Scan for the cell matching the given text and deliver its (x, y) coordinate at center. 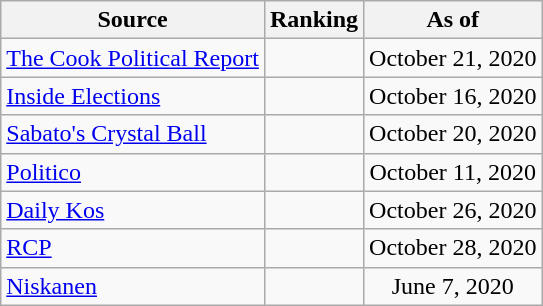
October 26, 2020 (453, 210)
Ranking (314, 20)
Daily Kos (133, 210)
October 11, 2020 (453, 172)
Sabato's Crystal Ball (133, 134)
Inside Elections (133, 96)
June 7, 2020 (453, 286)
October 28, 2020 (453, 248)
As of (453, 20)
October 20, 2020 (453, 134)
Politico (133, 172)
The Cook Political Report (133, 58)
RCP (133, 248)
Source (133, 20)
Niskanen (133, 286)
October 16, 2020 (453, 96)
October 21, 2020 (453, 58)
